Return [x, y] of the center of cell containing provided text 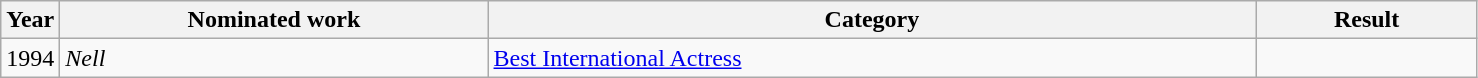
Nominated work [274, 20]
1994 [30, 58]
Year [30, 20]
Nell [274, 58]
Best International Actress [872, 58]
Result [1366, 20]
Category [872, 20]
